Extract the (X, Y) coordinate from the center of the cell holding the provided text.  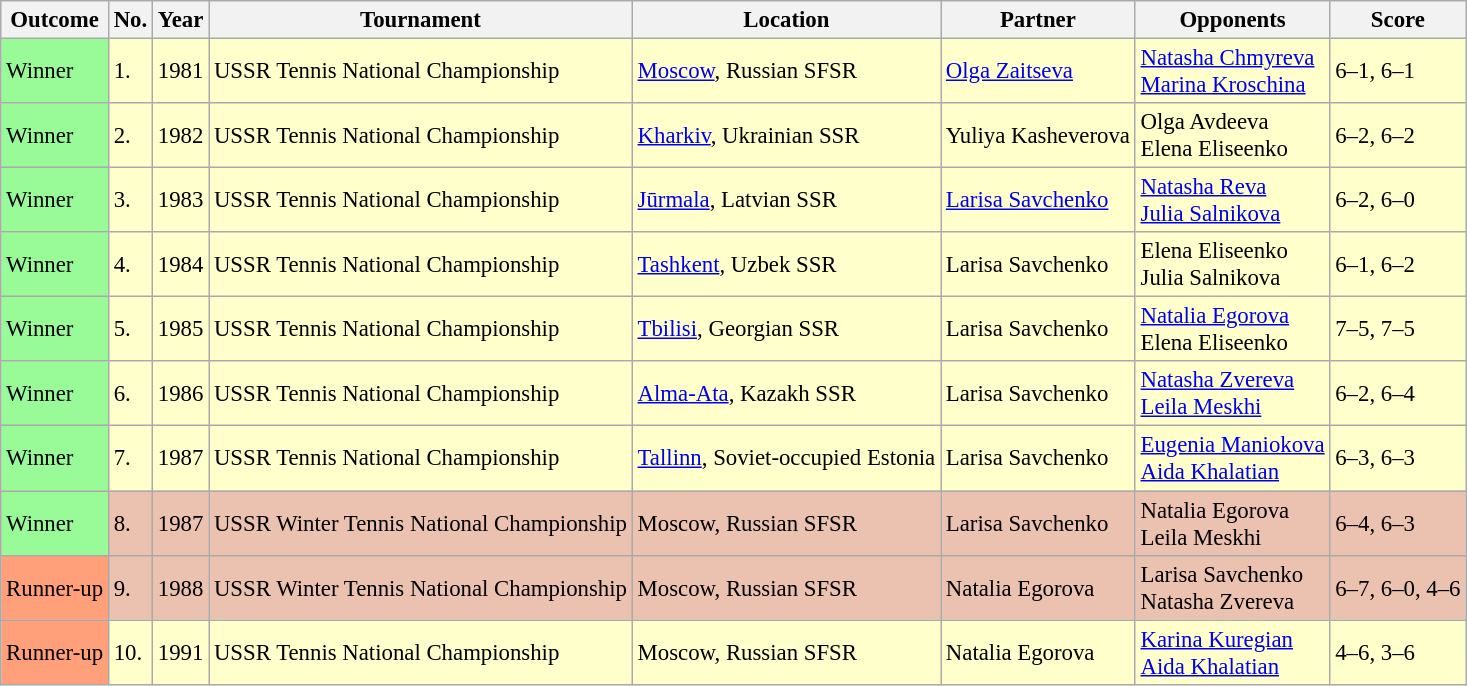
7–5, 7–5 (1398, 330)
6–7, 6–0, 4–6 (1398, 588)
5. (130, 330)
1986 (180, 394)
6–2, 6–4 (1398, 394)
1983 (180, 200)
Olga Zaitseva (1038, 72)
3. (130, 200)
Elena Eliseenko Julia Salnikova (1232, 264)
1. (130, 72)
Olga Avdeeva Elena Eliseenko (1232, 136)
Yuliya Kasheverova (1038, 136)
6–1, 6–1 (1398, 72)
10. (130, 652)
1991 (180, 652)
6–2, 6–2 (1398, 136)
8. (130, 524)
6–1, 6–2 (1398, 264)
Kharkiv, Ukrainian SSR (786, 136)
Natasha Zvereva Leila Meskhi (1232, 394)
6–3, 6–3 (1398, 458)
Tallinn, Soviet-occupied Estonia (786, 458)
Partner (1038, 20)
Score (1398, 20)
Natalia Egorova Elena Eliseenko (1232, 330)
Alma-Ata, Kazakh SSR (786, 394)
9. (130, 588)
Jūrmala, Latvian SSR (786, 200)
Outcome (55, 20)
4. (130, 264)
1984 (180, 264)
Opponents (1232, 20)
4–6, 3–6 (1398, 652)
Natalia Egorova Leila Meskhi (1232, 524)
Tashkent, Uzbek SSR (786, 264)
1985 (180, 330)
Karina Kuregian Aida Khalatian (1232, 652)
Tournament (421, 20)
Natasha Chmyreva Marina Kroschina (1232, 72)
Larisa Savchenko Natasha Zvereva (1232, 588)
2. (130, 136)
Eugenia Maniokova Aida Khalatian (1232, 458)
Natasha Reva Julia Salnikova (1232, 200)
6–2, 6–0 (1398, 200)
Location (786, 20)
1988 (180, 588)
6. (130, 394)
Tbilisi, Georgian SSR (786, 330)
Year (180, 20)
6–4, 6–3 (1398, 524)
No. (130, 20)
1982 (180, 136)
7. (130, 458)
1981 (180, 72)
